For the text-containing cell, return its midpoint in [x, y] coordinate format. 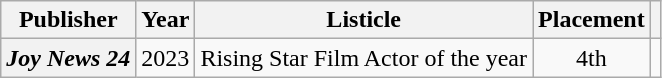
Year [166, 20]
Joy News 24 [68, 58]
Listicle [364, 20]
Rising Star Film Actor of the year [364, 58]
4th [592, 58]
Placement [592, 20]
Publisher [68, 20]
2023 [166, 58]
